Locate the cell with the specified text and output its (x, y) center coordinate. 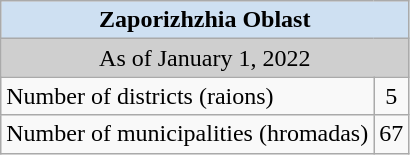
Number of municipalities (hromadas) (188, 134)
Zaporizhzhia Oblast (205, 20)
5 (392, 96)
67 (392, 134)
As of January 1, 2022 (205, 58)
Number of districts (raions) (188, 96)
